Identify which cell holds the provided text, then report its [X, Y] central coordinate. 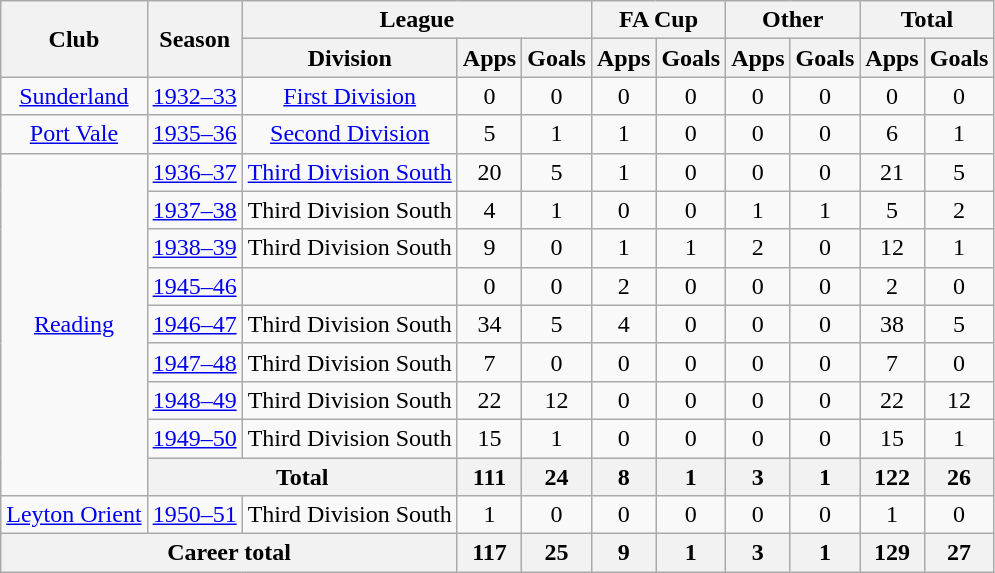
1938–39 [194, 248]
1932–33 [194, 96]
27 [959, 553]
1950–51 [194, 515]
8 [623, 477]
21 [892, 172]
20 [489, 172]
6 [892, 134]
Club [74, 39]
1948–49 [194, 400]
League [416, 20]
Second Division [350, 134]
1935–36 [194, 134]
1946–47 [194, 324]
111 [489, 477]
FA Cup [658, 20]
1945–46 [194, 286]
117 [489, 553]
Port Vale [74, 134]
1947–48 [194, 362]
26 [959, 477]
Leyton Orient [74, 515]
129 [892, 553]
25 [557, 553]
Division [350, 58]
24 [557, 477]
Career total [230, 553]
Reading [74, 324]
38 [892, 324]
First Division [350, 96]
1937–38 [194, 210]
1936–37 [194, 172]
122 [892, 477]
Sunderland [74, 96]
34 [489, 324]
Season [194, 39]
Other [793, 20]
1949–50 [194, 438]
